Return [x, y] of the center of cell containing provided text 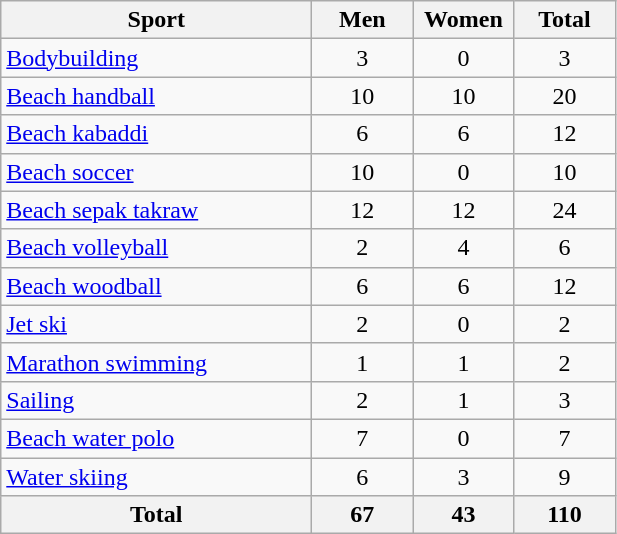
20 [564, 96]
Beach water polo [156, 438]
Sport [156, 20]
Beach kabaddi [156, 134]
24 [564, 210]
Sailing [156, 400]
110 [564, 515]
Bodybuilding [156, 58]
Beach sepak takraw [156, 210]
Water skiing [156, 477]
Jet ski [156, 324]
Marathon swimming [156, 362]
67 [362, 515]
9 [564, 477]
Beach woodball [156, 286]
Beach volleyball [156, 248]
43 [464, 515]
Beach soccer [156, 172]
Men [362, 20]
Beach handball [156, 96]
Women [464, 20]
4 [464, 248]
